Output the [x, y] coordinate of the center of the cell containing the given text.  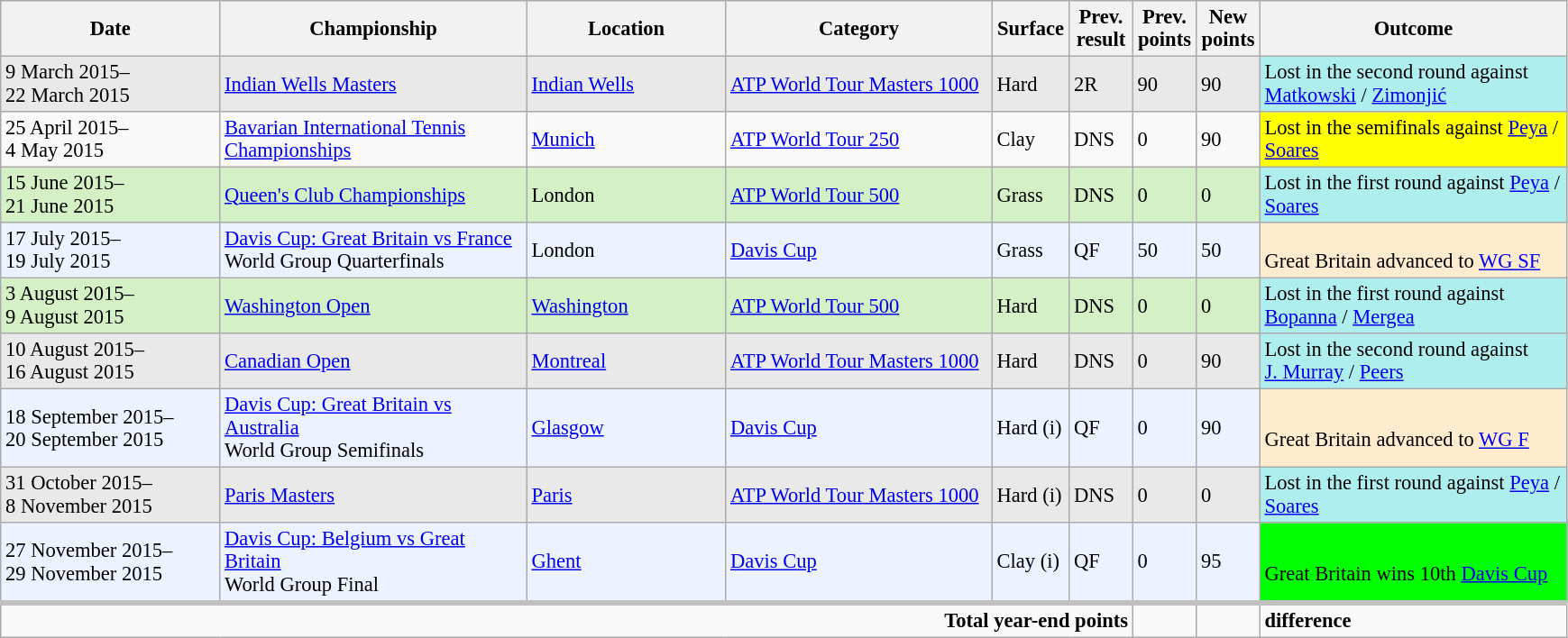
Championship [373, 29]
Indian Wells [626, 84]
Clay (i) [1031, 562]
ATP World Tour 250 [859, 140]
Lost in the semifinals against Peya / Soares [1413, 140]
Category [859, 29]
31 October 2015–8 November 2015 [110, 495]
Paris Masters [373, 495]
Surface [1031, 29]
10 August 2015–16 August 2015 [110, 361]
Queen's Club Championships [373, 195]
Total year-end points [567, 620]
Davis Cup: Great Britain vs AustraliaWorld Group Semifinals [373, 427]
Clay [1031, 140]
Lost in the second round against J. Murray / Peers [1413, 361]
27 November 2015–29 November 2015 [110, 562]
Great Britain advanced to WG SF [1413, 251]
Lost in the second round against Matkowski / Zimonjić [1413, 84]
Davis Cup: Belgium vs Great BritainWorld Group Final [373, 562]
9 March 2015–22 March 2015 [110, 84]
Indian Wells Masters [373, 84]
Prev. points [1164, 29]
Ghent [626, 562]
95 [1228, 562]
Bavarian International Tennis Championships [373, 140]
15 June 2015–21 June 2015 [110, 195]
Location [626, 29]
New points [1228, 29]
Paris [626, 495]
25 April 2015–4 May 2015 [110, 140]
Canadian Open [373, 361]
18 September 2015–20 September 2015 [110, 427]
Washington [626, 305]
Lost in the first round against Bopanna / Mergea [1413, 305]
Montreal [626, 361]
Outcome [1413, 29]
Prev. result [1101, 29]
Great Britain advanced to WG F [1413, 427]
Glasgow [626, 427]
difference [1413, 620]
Date [110, 29]
3 August 2015–9 August 2015 [110, 305]
Munich [626, 140]
Great Britain wins 10th Davis Cup [1413, 562]
Washington Open [373, 305]
2R [1101, 84]
Davis Cup: Great Britain vs FranceWorld Group Quarterfinals [373, 251]
17 July 2015–19 July 2015 [110, 251]
